Determine the (x, y) coordinate at the center of the cell enclosing the given text.  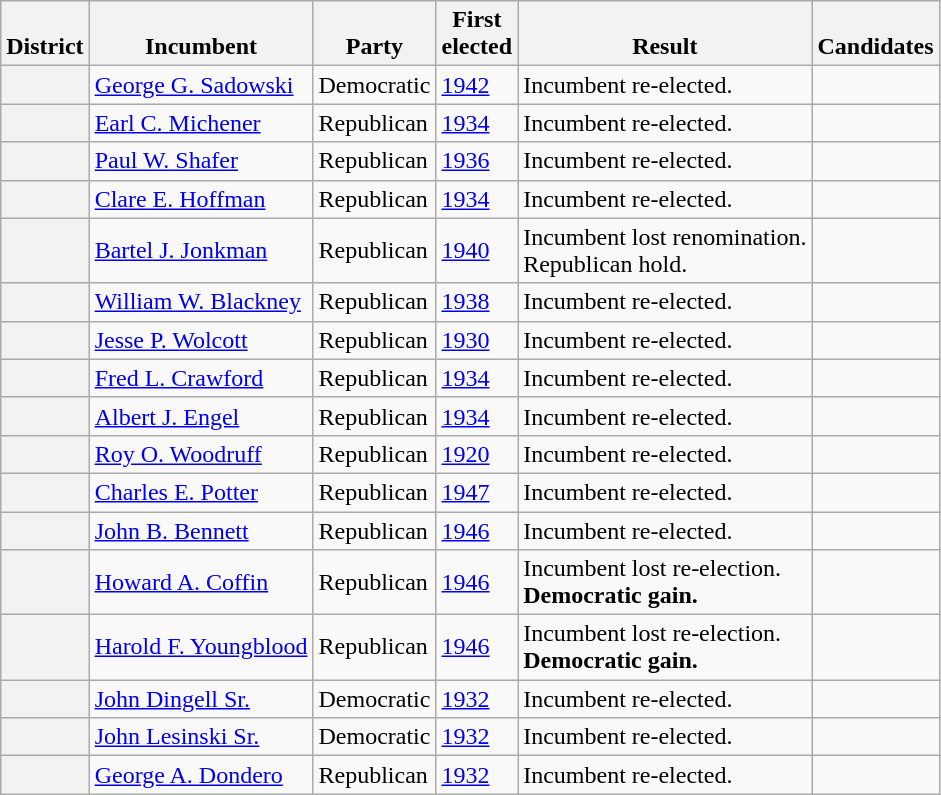
George A. Dondero (201, 775)
Candidates (876, 34)
Roy O. Woodruff (201, 454)
Party (374, 34)
Harold F. Youngblood (201, 648)
Paul W. Shafer (201, 161)
Jesse P. Wolcott (201, 340)
George G. Sadowski (201, 85)
1936 (477, 161)
Incumbent lost renomination.Republican hold. (665, 250)
Bartel J. Jonkman (201, 250)
Clare E. Hoffman (201, 199)
Firstelected (477, 34)
Earl C. Michener (201, 123)
1940 (477, 250)
Albert J. Engel (201, 416)
District (45, 34)
Result (665, 34)
John B. Bennett (201, 531)
1942 (477, 85)
1938 (477, 302)
Charles E. Potter (201, 492)
Incumbent (201, 34)
Fred L. Crawford (201, 378)
Howard A. Coffin (201, 582)
William W. Blackney (201, 302)
1947 (477, 492)
John Lesinski Sr. (201, 737)
1930 (477, 340)
1920 (477, 454)
John Dingell Sr. (201, 699)
